Return (X, Y) of the center of cell containing provided text 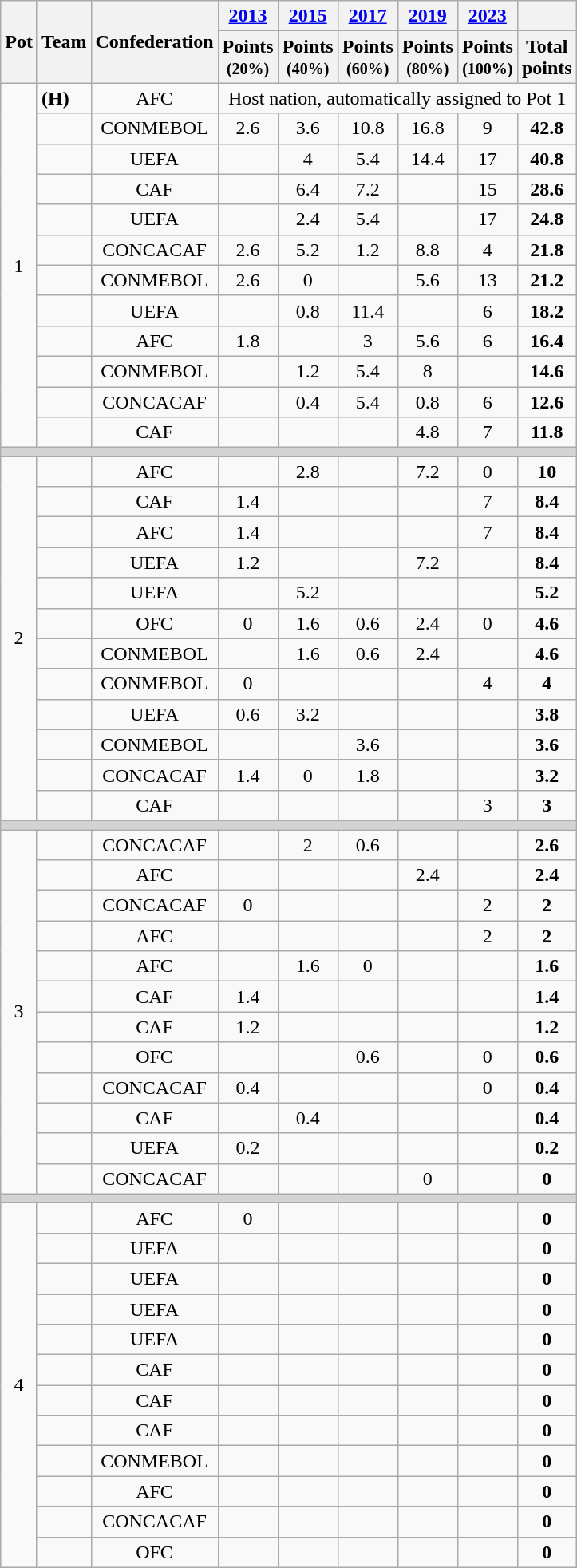
4.8 (428, 432)
24.8 (547, 219)
21.2 (547, 280)
15 (487, 189)
2019 (428, 16)
16.8 (428, 128)
11.8 (547, 432)
2015 (308, 16)
14.6 (547, 371)
Points(80%) (428, 57)
Confederation (155, 41)
Totalpoints (547, 57)
40.8 (547, 159)
10 (547, 472)
2.8 (308, 472)
Points(100%) (487, 57)
16.4 (547, 341)
1 (19, 265)
9 (487, 128)
Points(40%) (308, 57)
(H) (64, 98)
10.8 (367, 128)
6.4 (308, 189)
8 (428, 371)
2013 (247, 16)
2017 (367, 16)
8.8 (428, 250)
18.2 (547, 310)
Points(20%) (247, 57)
12.6 (547, 401)
14.4 (428, 159)
Team (64, 41)
21.8 (547, 250)
13 (487, 280)
Host nation, automatically assigned to Pot 1 (397, 98)
42.8 (547, 128)
3.8 (547, 714)
2023 (487, 16)
28.6 (547, 189)
Pot (19, 41)
Points(60%) (367, 57)
11.4 (367, 310)
